Detect which cell encompasses the target text, then output its (x, y) center coordinate. 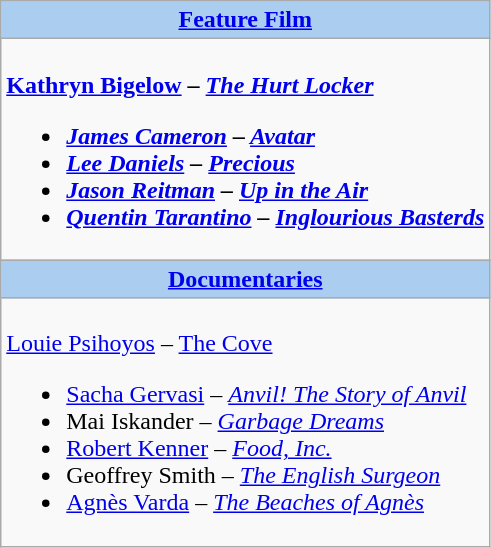
Feature Film (246, 20)
Kathryn Bigelow – The Hurt LockerJames Cameron – AvatarLee Daniels – PreciousJason Reitman – Up in the AirQuentin Tarantino – Inglourious Basterds (246, 150)
Documentaries (246, 279)
